Return the [x, y] coordinate for the center point of the cell that contains the specified text.  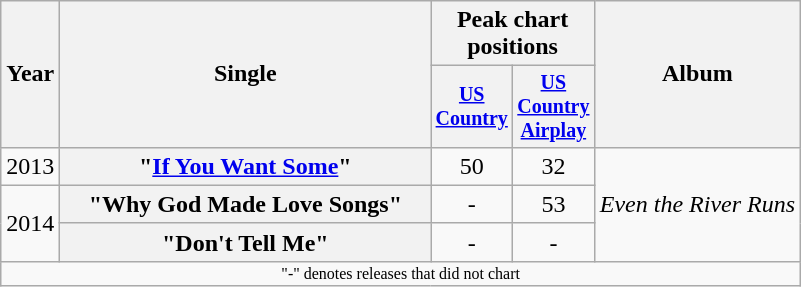
2013 [30, 166]
Single [246, 74]
50 [472, 166]
"Don't Tell Me" [246, 242]
53 [554, 204]
"Why God Made Love Songs" [246, 204]
"If You Want Some" [246, 166]
Album [697, 74]
Peak chartpositions [512, 34]
US Country [472, 106]
US Country Airplay [554, 106]
"-" denotes releases that did not chart [401, 273]
Year [30, 74]
2014 [30, 223]
32 [554, 166]
Even the River Runs [697, 204]
